Provide the (X, Y) coordinate of the cell's center where the given text is located.  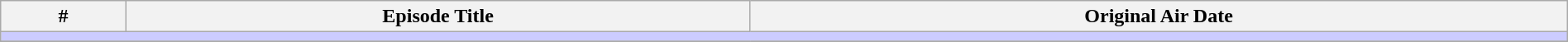
Episode Title (438, 16)
Original Air Date (1159, 16)
# (64, 16)
